Extract the (x, y) coordinate from the center of the cell holding the provided text.  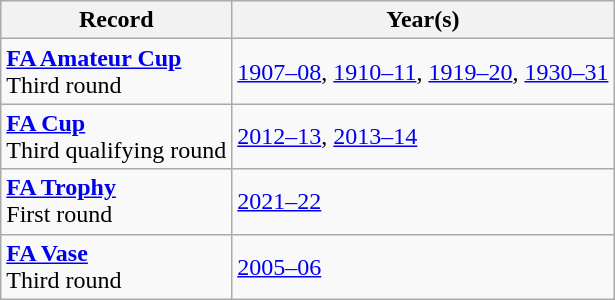
2021–22 (423, 202)
FA CupThird qualifying round (116, 136)
2012–13, 2013–14 (423, 136)
Year(s) (423, 20)
1907–08, 1910–11, 1919–20, 1930–31 (423, 72)
FA Amateur CupThird round (116, 72)
2005–06 (423, 266)
Record (116, 20)
FA TrophyFirst round (116, 202)
FA VaseThird round (116, 266)
